From the cell containing the given text, extract its center point as (x, y) coordinate. 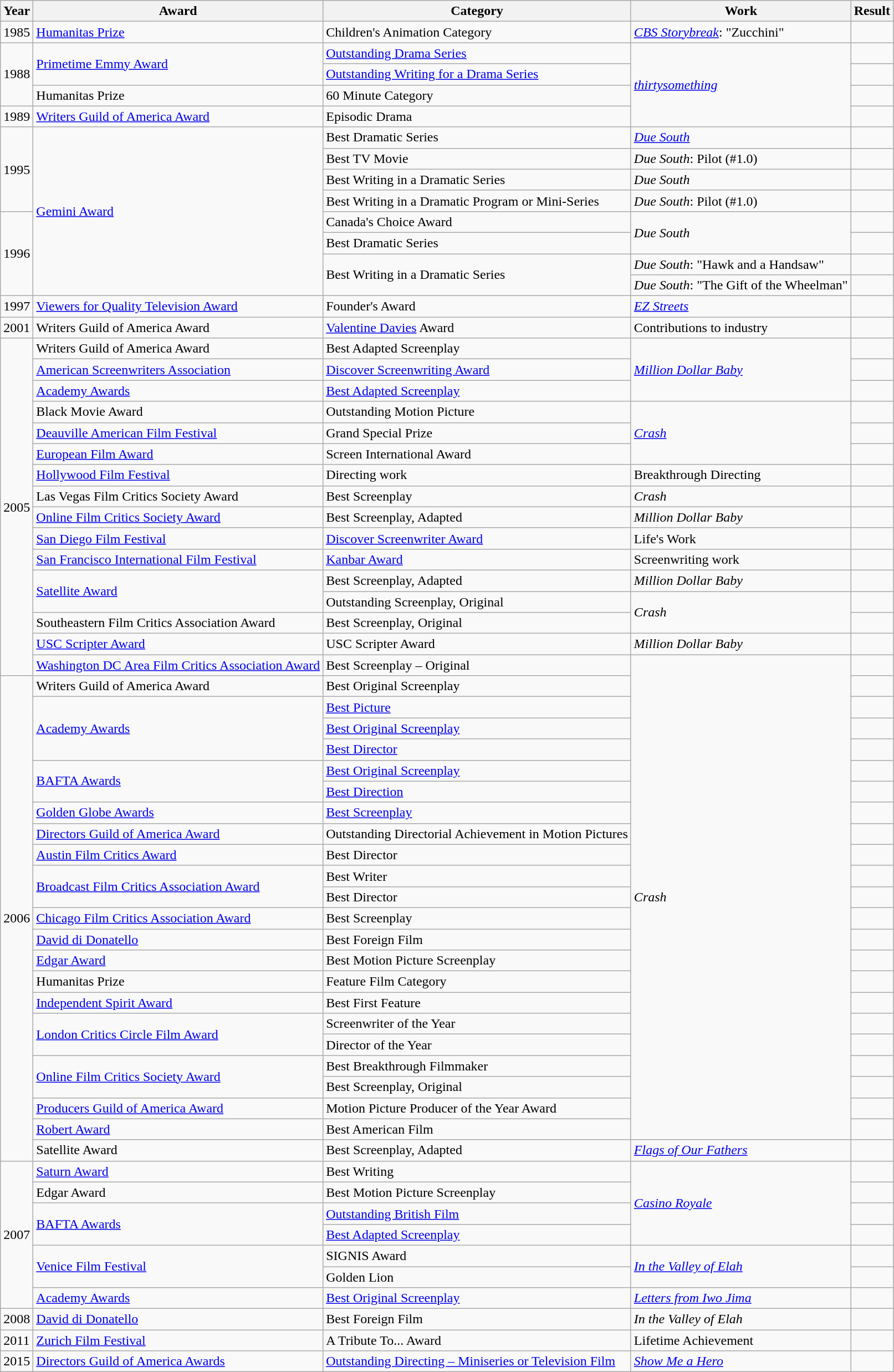
London Critics Circle Film Award (178, 1034)
Motion Picture Producer of the Year Award (477, 1108)
Directors Guild of America Award (178, 834)
Best Breakthrough Filmmaker (477, 1066)
Zurich Film Festival (178, 1340)
Best Writing (477, 1171)
Chicago Film Critics Association Award (178, 918)
Casino Royale (740, 1203)
Outstanding British Film (477, 1213)
Screenwriter of the Year (477, 1024)
Discover Screenwriter Award (477, 538)
San Diego Film Festival (178, 538)
Deauville American Film Festival (178, 433)
Kanbar Award (477, 559)
thirtysomething (740, 85)
2006 (17, 918)
CBS Storybreak: "Zucchini" (740, 32)
Primetime Emmy Award (178, 64)
Outstanding Directing – Miniseries or Television Film (477, 1361)
Best TV Movie (477, 159)
1995 (17, 169)
Screen International Award (477, 454)
Due South: "The Gift of the Wheelman" (740, 285)
Black Movie Award (178, 412)
Directors Guild of America Awards (178, 1361)
Result (872, 11)
2001 (17, 328)
American Screenwriters Association (178, 370)
2005 (17, 507)
Venice Film Festival (178, 1266)
A Tribute To... Award (477, 1340)
Robert Award (178, 1129)
Award (178, 11)
Outstanding Motion Picture (477, 412)
Children's Animation Category (477, 32)
1997 (17, 307)
Founder's Award (477, 307)
Best Screenplay – Original (477, 665)
San Francisco International Film Festival (178, 559)
Lifetime Achievement (740, 1340)
Southeastern Film Critics Association Award (178, 623)
Best Writer (477, 876)
Due South: "Hawk and a Handsaw" (740, 264)
Screenwriting work (740, 559)
Year (17, 11)
Director of the Year (477, 1045)
Austin Film Critics Award (178, 855)
Best Writing in a Dramatic Program or Mini-Series (477, 201)
Gemini Award (178, 211)
Valentine Davies Award (477, 328)
1985 (17, 32)
Best American Film (477, 1129)
Best Picture (477, 707)
Golden Globe Awards (178, 813)
Directing work (477, 475)
Las Vegas Film Critics Society Award (178, 496)
Episodic Drama (477, 116)
1988 (17, 74)
Outstanding Writing for a Drama Series (477, 74)
Broadcast Film Critics Association Award (178, 886)
Outstanding Drama Series (477, 53)
Letters from Iwo Jima (740, 1298)
Producers Guild of America Award (178, 1108)
Grand Special Prize (477, 433)
Independent Spirit Award (178, 1003)
Work (740, 11)
Breakthrough Directing (740, 475)
2011 (17, 1340)
1996 (17, 253)
2008 (17, 1319)
Canada's Choice Award (477, 222)
Viewers for Quality Television Award (178, 307)
EZ Streets (740, 307)
60 Minute Category (477, 95)
2015 (17, 1361)
Outstanding Screenplay, Original (477, 601)
Show Me a Hero (740, 1361)
Flags of Our Fathers (740, 1150)
SIGNIS Award (477, 1256)
Feature Film Category (477, 982)
Best Direction (477, 792)
Saturn Award (178, 1171)
Contributions to industry (740, 328)
1989 (17, 116)
Outstanding Directorial Achievement in Motion Pictures (477, 834)
European Film Award (178, 454)
Golden Lion (477, 1277)
Best First Feature (477, 1003)
Washington DC Area Film Critics Association Award (178, 665)
2007 (17, 1235)
Discover Screenwriting Award (477, 370)
Category (477, 11)
Hollywood Film Festival (178, 475)
Life's Work (740, 538)
